Output the (X, Y) coordinate of the center of the cell containing the given text.  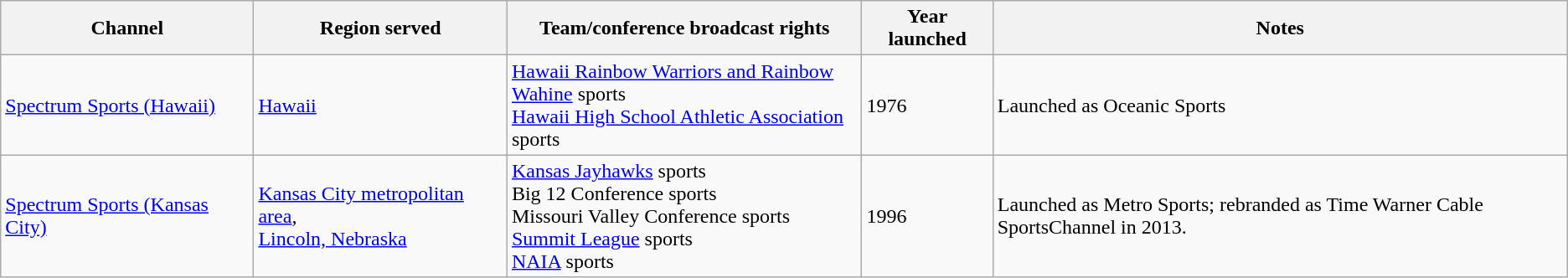
Region served (380, 28)
Year launched (927, 28)
Spectrum Sports (Hawaii) (127, 106)
Kansas Jayhawks sportsBig 12 Conference sportsMissouri Valley Conference sportsSummit League sports NAIA sports (684, 216)
Spectrum Sports (Kansas City) (127, 216)
Hawaii Rainbow Warriors and Rainbow Wahine sportsHawaii High School Athletic Association sports (684, 106)
Hawaii (380, 106)
1976 (927, 106)
Notes (1280, 28)
Launched as Oceanic Sports (1280, 106)
Channel (127, 28)
1996 (927, 216)
Launched as Metro Sports; rebranded as Time Warner Cable SportsChannel in 2013. (1280, 216)
Kansas City metropolitan area,Lincoln, Nebraska (380, 216)
Team/conference broadcast rights (684, 28)
